Return the (x, y) coordinate for the center point of the cell that contains the specified text.  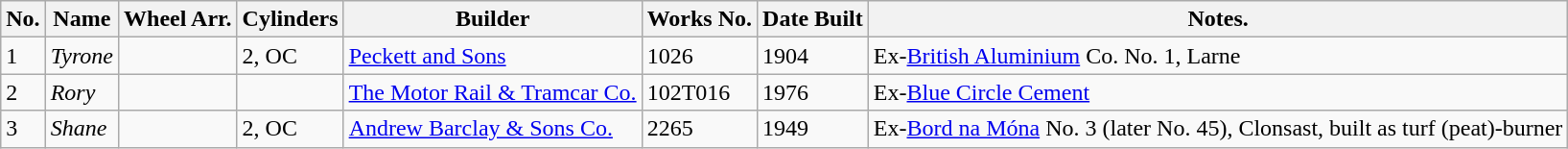
1904 (813, 56)
Ex-British Aluminium Co. No. 1, Larne (1218, 56)
Ex-Bord na Móna No. 3 (later No. 45), Clonsast, built as turf (peat)-burner (1218, 129)
Name (82, 19)
Cylinders (290, 19)
1976 (813, 92)
Ex-Blue Circle Cement (1218, 92)
1026 (699, 56)
1 (23, 56)
Notes. (1218, 19)
Rory (82, 92)
Builder (493, 19)
102T016 (699, 92)
Tyrone (82, 56)
Andrew Barclay & Sons Co. (493, 129)
Wheel Arr. (178, 19)
No. (23, 19)
3 (23, 129)
Shane (82, 129)
1949 (813, 129)
Date Built (813, 19)
Works No. (699, 19)
Peckett and Sons (493, 56)
2 (23, 92)
The Motor Rail & Tramcar Co. (493, 92)
2265 (699, 129)
